Determine the [X, Y] coordinate at the center of the cell enclosing the given text.  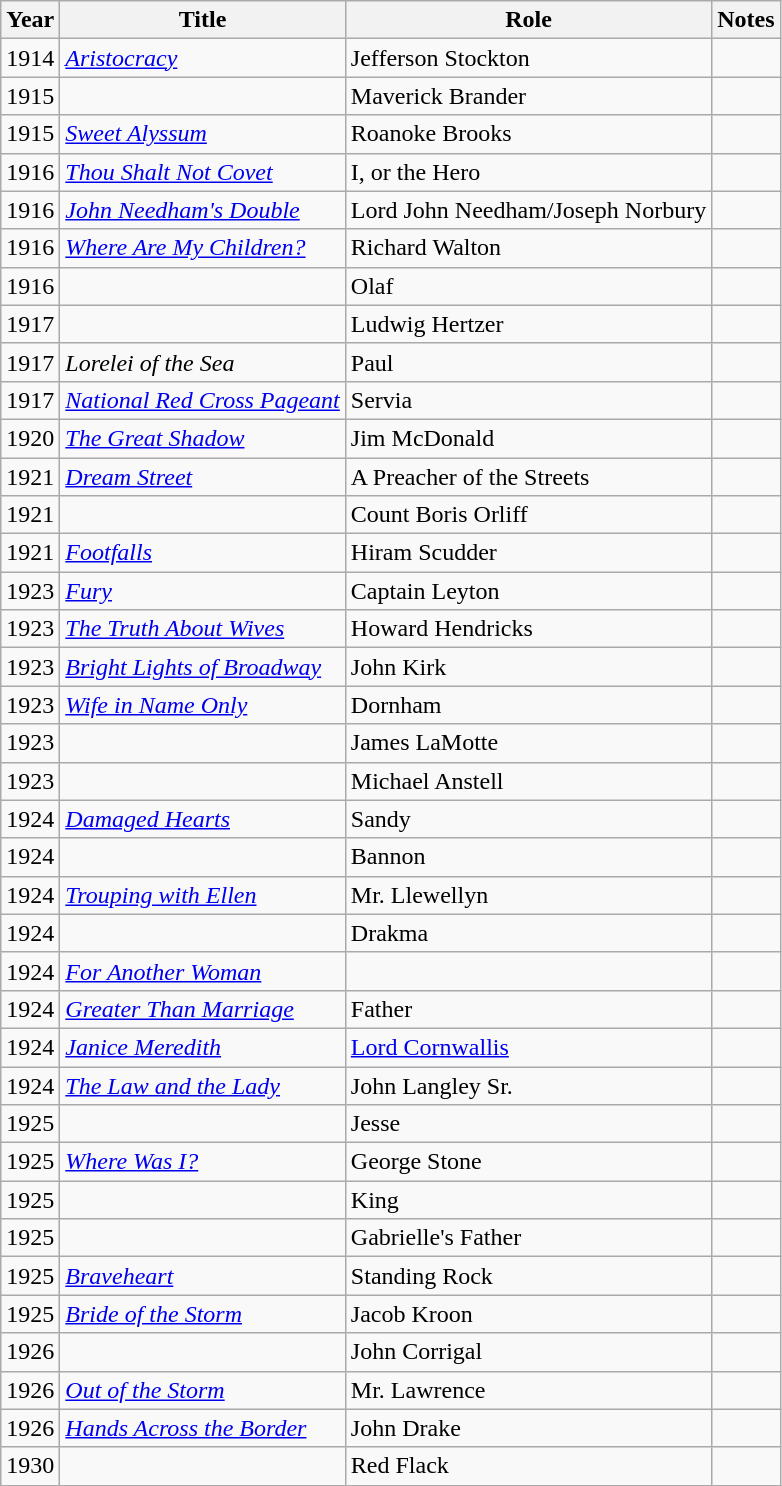
Jesse [528, 1124]
National Red Cross Pageant [203, 400]
Thou Shalt Not Covet [203, 172]
John Kirk [528, 667]
Footfalls [203, 553]
Jacob Kroon [528, 1314]
Maverick Brander [528, 96]
Bride of the Storm [203, 1314]
Hands Across the Border [203, 1428]
Hiram Scudder [528, 553]
John Drake [528, 1428]
Trouping with Ellen [203, 895]
Father [528, 1009]
John Needham's Double [203, 210]
King [528, 1200]
Mr. Llewellyn [528, 895]
Aristocracy [203, 58]
Olaf [528, 286]
For Another Woman [203, 971]
Where Was I? [203, 1162]
Sweet Alyssum [203, 134]
1930 [30, 1466]
James LaMotte [528, 743]
Gabrielle's Father [528, 1238]
Mr. Lawrence [528, 1390]
Bannon [528, 857]
Standing Rock [528, 1276]
Servia [528, 400]
The Law and the Lady [203, 1085]
Where Are My Children? [203, 248]
George Stone [528, 1162]
Lord Cornwallis [528, 1047]
I, or the Hero [528, 172]
John Langley Sr. [528, 1085]
Lorelei of the Sea [203, 362]
The Great Shadow [203, 438]
Fury [203, 591]
Jim McDonald [528, 438]
Damaged Hearts [203, 819]
A Preacher of the Streets [528, 477]
Wife in Name Only [203, 705]
Bright Lights of Broadway [203, 667]
Title [203, 20]
Lord John Needham/Joseph Norbury [528, 210]
Role [528, 20]
The Truth About Wives [203, 629]
Count Boris Orliff [528, 515]
Roanoke Brooks [528, 134]
Howard Hendricks [528, 629]
Out of the Storm [203, 1390]
Dornham [528, 705]
Sandy [528, 819]
Dream Street [203, 477]
Braveheart [203, 1276]
Notes [746, 20]
Paul [528, 362]
Year [30, 20]
Jefferson Stockton [528, 58]
Drakma [528, 933]
Red Flack [528, 1466]
1920 [30, 438]
Janice Meredith [203, 1047]
John Corrigal [528, 1352]
Michael Anstell [528, 781]
1914 [30, 58]
Greater Than Marriage [203, 1009]
Ludwig Hertzer [528, 324]
Captain Leyton [528, 591]
Richard Walton [528, 248]
